Return the (X, Y) coordinate for the center point of the cell that contains the specified text.  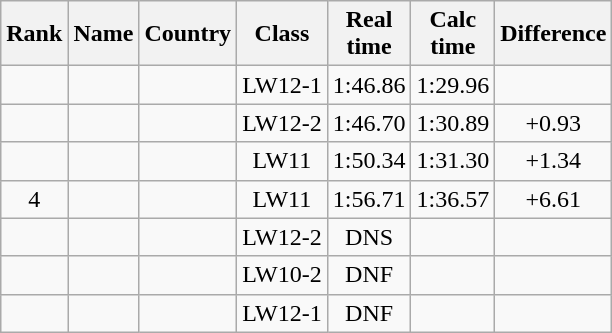
Name (104, 34)
Class (282, 34)
1:50.34 (369, 161)
+0.93 (554, 123)
+1.34 (554, 161)
Country (188, 34)
1:46.86 (369, 85)
4 (34, 199)
LW10-2 (282, 275)
1:46.70 (369, 123)
Calctime (453, 34)
DNS (369, 237)
1:31.30 (453, 161)
Difference (554, 34)
+6.61 (554, 199)
Realtime (369, 34)
1:30.89 (453, 123)
1:29.96 (453, 85)
1:56.71 (369, 199)
1:36.57 (453, 199)
Rank (34, 34)
